From the cell containing the given text, extract its center point as [X, Y] coordinate. 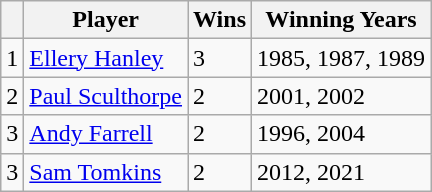
Andy Farrell [106, 134]
2001, 2002 [342, 96]
Sam Tomkins [106, 172]
1985, 1987, 1989 [342, 58]
Player [106, 20]
Wins [220, 20]
1996, 2004 [342, 134]
1 [12, 58]
Winning Years [342, 20]
Paul Sculthorpe [106, 96]
2012, 2021 [342, 172]
Ellery Hanley [106, 58]
